Identify which cell holds the provided text, then report its (X, Y) central coordinate. 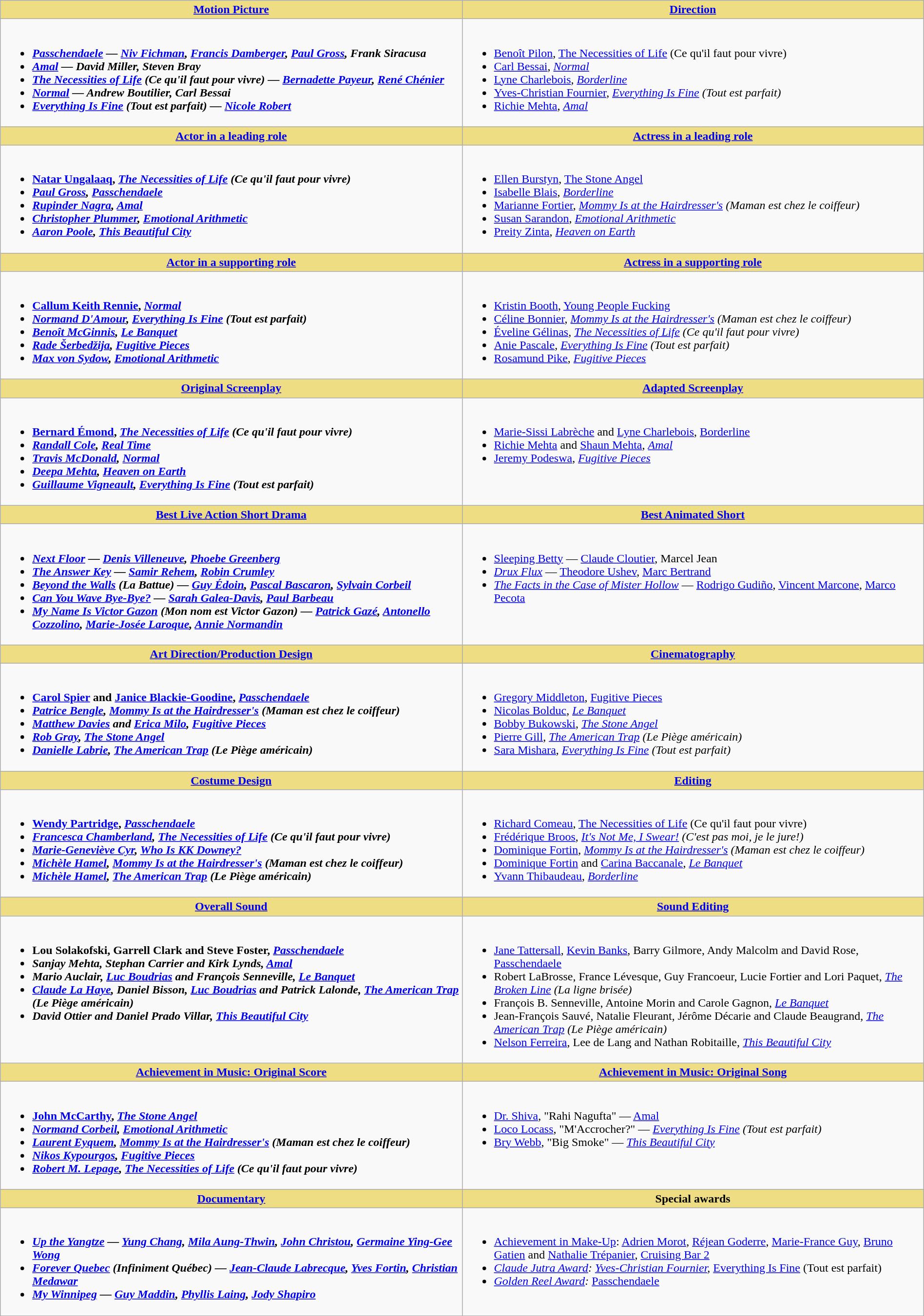
Actress in a supporting role (693, 262)
Achievement in Music: Original Song (693, 1072)
Original Screenplay (231, 388)
Actor in a supporting role (231, 262)
Art Direction/Production Design (231, 654)
Motion Picture (231, 10)
Documentary (231, 1199)
Direction (693, 10)
Adapted Screenplay (693, 388)
Dr. Shiva, "Rahi Nagufta" — AmalLoco Locass, "M'Accrocher?" — Everything Is Fine (Tout est parfait)Bry Webb, "Big Smoke" — This Beautiful City (693, 1135)
Actress in a leading role (693, 136)
Special awards (693, 1199)
Costume Design (231, 780)
Marie-Sissi Labrèche and Lyne Charlebois, BorderlineRichie Mehta and Shaun Mehta, AmalJeremy Podeswa, Fugitive Pieces (693, 451)
Sound Editing (693, 907)
Overall Sound (231, 907)
Achievement in Music: Original Score (231, 1072)
Cinematography (693, 654)
Best Live Action Short Drama (231, 515)
Best Animated Short (693, 515)
Editing (693, 780)
Actor in a leading role (231, 136)
